Provide the [x, y] coordinate of the cell's center where the given text is located.  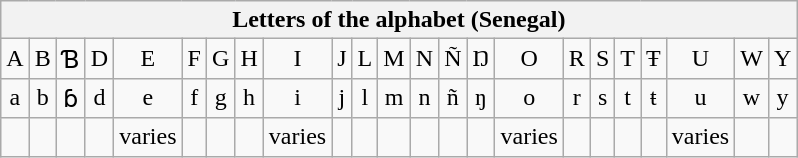
r [576, 98]
Ŋ [481, 59]
ŋ [481, 98]
m [394, 98]
H [249, 59]
L [365, 59]
S [602, 59]
a [15, 98]
D [99, 59]
d [99, 98]
l [365, 98]
T [628, 59]
w [752, 98]
Ñ [453, 59]
ñ [453, 98]
N [424, 59]
R [576, 59]
W [752, 59]
Letters of the alphabet (Senegal) [399, 20]
A [15, 59]
Ŧ [654, 59]
Y [782, 59]
E [148, 59]
F [194, 59]
J [342, 59]
O [529, 59]
y [782, 98]
ŧ [654, 98]
ɓ [70, 98]
U [700, 59]
e [148, 98]
b [42, 98]
s [602, 98]
g [220, 98]
f [194, 98]
n [424, 98]
G [220, 59]
j [342, 98]
M [394, 59]
o [529, 98]
i [297, 98]
Ɓ [70, 59]
t [628, 98]
h [249, 98]
B [42, 59]
I [297, 59]
u [700, 98]
